Detect which cell encompasses the target text, then output its (X, Y) center coordinate. 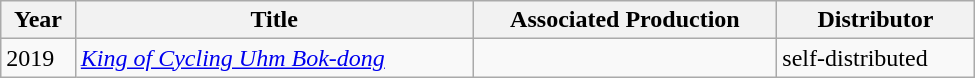
2019 (38, 58)
self-distributed (876, 58)
Title (274, 20)
Distributor (876, 20)
Associated Production (625, 20)
Year (38, 20)
King of Cycling Uhm Bok-dong (274, 58)
